Return the [X, Y] coordinate for the center point of the cell that contains the specified text.  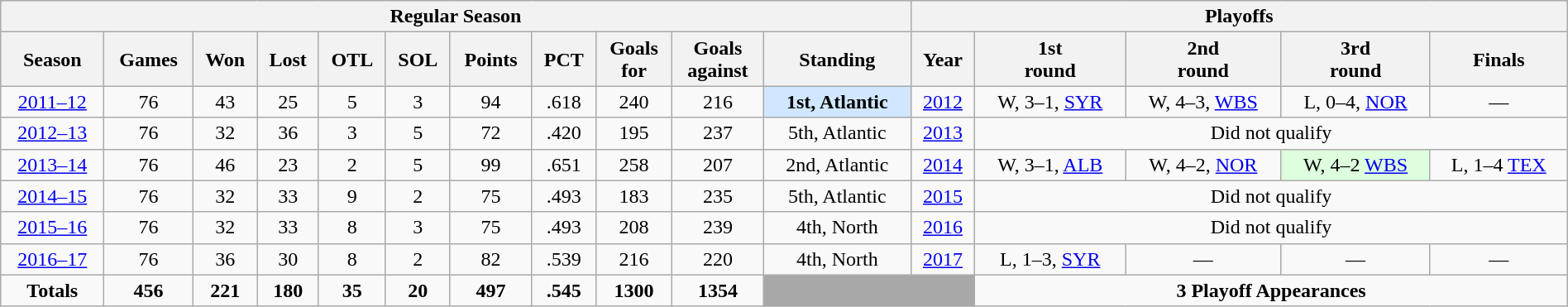
20 [418, 290]
82 [491, 259]
Won [225, 60]
497 [491, 290]
2013–14 [53, 165]
2012 [943, 102]
L, 1–3, SYR [1050, 259]
2nd, Atlantic [837, 165]
W, 4–3, WBS [1203, 102]
183 [634, 196]
PCT [564, 60]
72 [491, 133]
Games [149, 60]
240 [634, 102]
2017 [943, 259]
9 [352, 196]
2014–15 [53, 196]
1354 [718, 290]
W, 3–1, ALB [1050, 165]
Playoffs [1239, 17]
OTL [352, 60]
23 [288, 165]
2011–12 [53, 102]
2016 [943, 228]
Lost [288, 60]
SOL [418, 60]
W, 4–2, NOR [1203, 165]
25 [288, 102]
Regular Season [456, 17]
94 [491, 102]
239 [718, 228]
2015–16 [53, 228]
Totals [53, 290]
3 Playoff Appearances [1271, 290]
2013 [943, 133]
L, 1–4 TEX [1499, 165]
1st, Atlantic [837, 102]
L, 0–4, NOR [1355, 102]
Year [943, 60]
Season [53, 60]
.420 [564, 133]
46 [225, 165]
2015 [943, 196]
2014 [943, 165]
220 [718, 259]
195 [634, 133]
35 [352, 290]
99 [491, 165]
1300 [634, 290]
Points [491, 60]
Finals [1499, 60]
43 [225, 102]
30 [288, 259]
207 [718, 165]
Goalsfor [634, 60]
.618 [564, 102]
3rdround [1355, 60]
Standing [837, 60]
2016–17 [53, 259]
.545 [564, 290]
Goalsagainst [718, 60]
180 [288, 290]
W, 4–2 WBS [1355, 165]
456 [149, 290]
237 [718, 133]
235 [718, 196]
.539 [564, 259]
W, 3–1, SYR [1050, 102]
258 [634, 165]
208 [634, 228]
2012–13 [53, 133]
1stround [1050, 60]
2ndround [1203, 60]
221 [225, 290]
.651 [564, 165]
